Detect which cell encompasses the target text, then output its [X, Y] center coordinate. 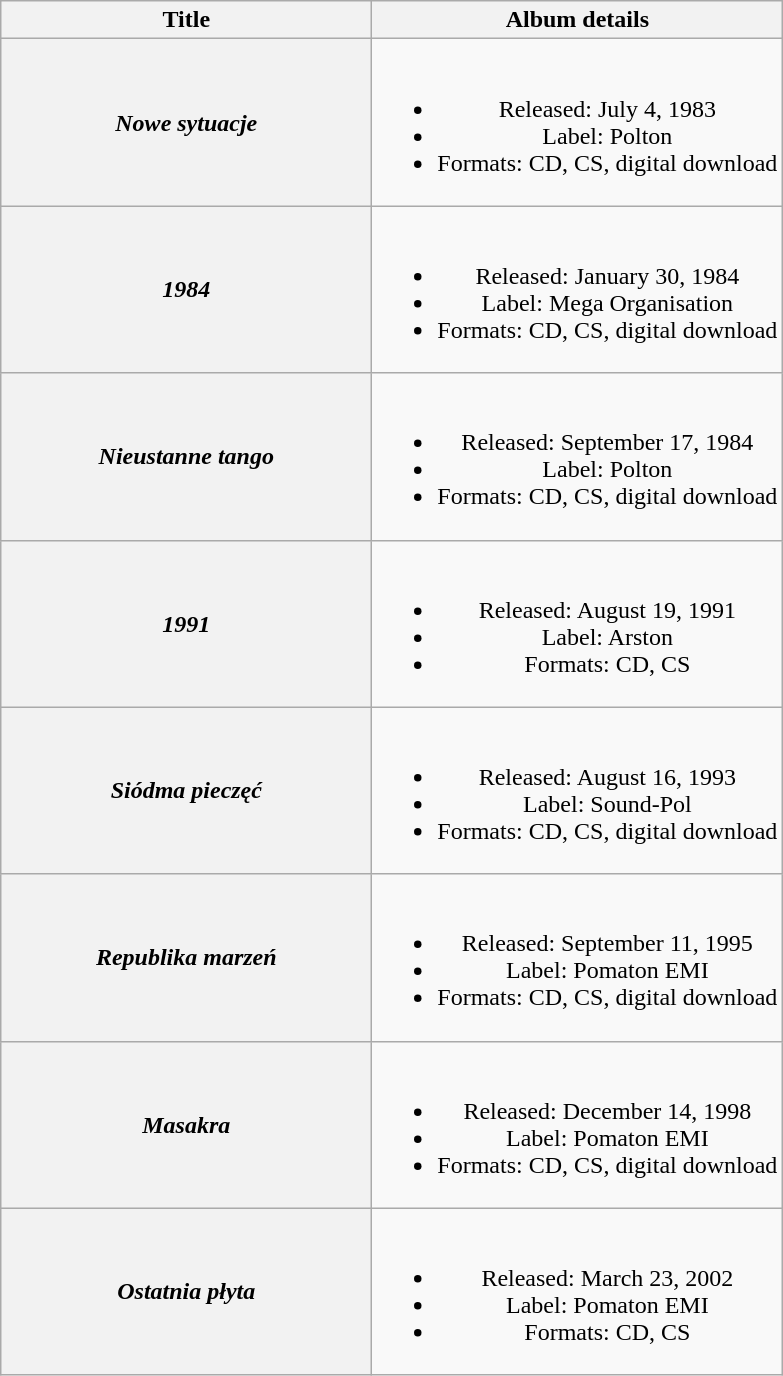
Republika marzeń [186, 958]
Nowe sytuacje [186, 122]
Released: December 14, 1998Label: Pomaton EMIFormats: CD, CS, digital download [578, 1124]
Released: January 30, 1984Label: Mega OrganisationFormats: CD, CS, digital download [578, 290]
1991 [186, 624]
Nieustanne tango [186, 456]
Released: March 23, 2002Label: Pomaton EMIFormats: CD, CS [578, 1292]
Released: July 4, 1983Label: PoltonFormats: CD, CS, digital download [578, 122]
Released: August 16, 1993Label: Sound-PolFormats: CD, CS, digital download [578, 790]
1984 [186, 290]
Title [186, 20]
Released: August 19, 1991Label: ArstonFormats: CD, CS [578, 624]
Released: September 17, 1984Label: PoltonFormats: CD, CS, digital download [578, 456]
Ostatnia płyta [186, 1292]
Released: September 11, 1995Label: Pomaton EMIFormats: CD, CS, digital download [578, 958]
Siódma pieczęć [186, 790]
Album details [578, 20]
Masakra [186, 1124]
